Search for the cell housing the specified text and yield its [x, y] center coordinate. 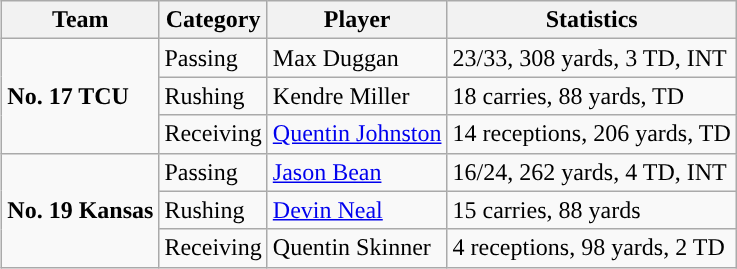
Kendre Miller [357, 96]
15 carries, 88 yards [592, 210]
Quentin Skinner [357, 248]
23/33, 308 yards, 3 TD, INT [592, 58]
16/24, 262 yards, 4 TD, INT [592, 172]
Quentin Johnston [357, 134]
Team [80, 20]
Player [357, 20]
Max Duggan [357, 58]
18 carries, 88 yards, TD [592, 96]
Statistics [592, 20]
14 receptions, 206 yards, TD [592, 134]
4 receptions, 98 yards, 2 TD [592, 248]
Devin Neal [357, 210]
No. 19 Kansas [80, 210]
No. 17 TCU [80, 96]
Jason Bean [357, 172]
Category [213, 20]
